Detect which cell encompasses the target text, then output its [x, y] center coordinate. 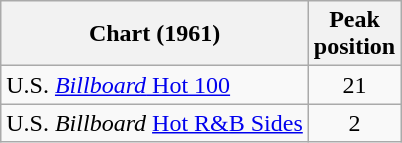
Chart (1961) [155, 34]
U.S. Billboard Hot R&B Sides [155, 123]
U.S. Billboard Hot 100 [155, 85]
Peakposition [354, 34]
2 [354, 123]
21 [354, 85]
